Pinpoint the cell where the given text exists, returning its [X, Y] midpoint coordinate. 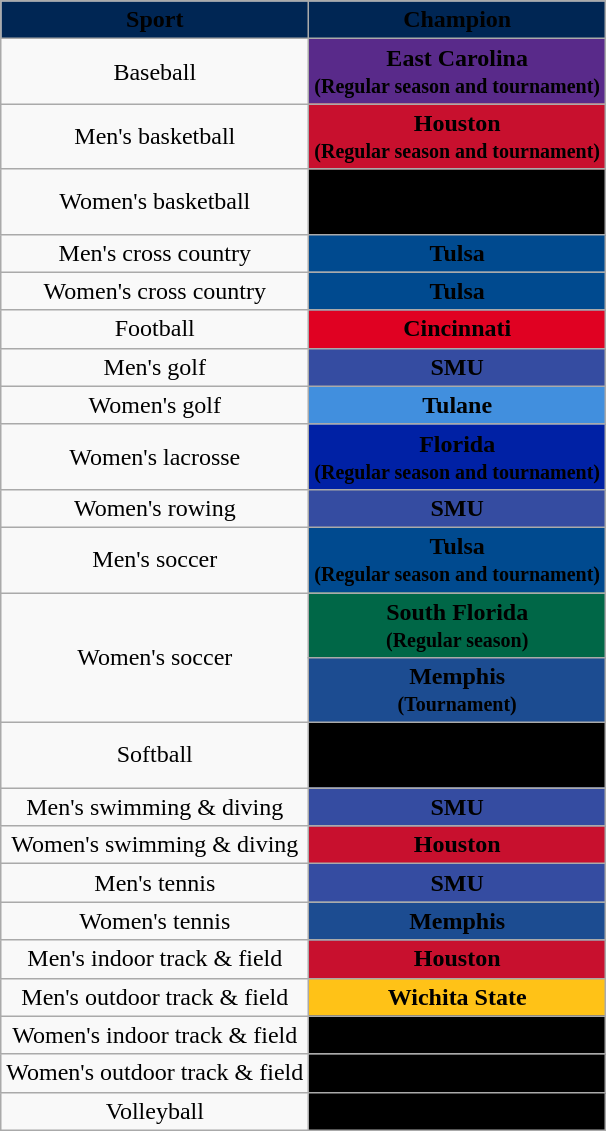
Baseball [155, 72]
Men's indoor track & field [155, 959]
Women's cross country [155, 291]
Men's outdoor track & field [155, 997]
Tulsa(Regular season and tournament) [458, 560]
Memphis [458, 921]
Softball [155, 756]
Men's soccer [155, 560]
Men's basketball [155, 136]
Sport [155, 20]
Memphis(Tournament) [458, 690]
Men's cross country [155, 253]
East Carolina(Regular season and tournament) [458, 72]
Women's outdoor track & field [155, 1073]
Cincinnati [458, 329]
Women's tennis [155, 921]
Champion [458, 20]
Volleyball [155, 1111]
Women's golf [155, 405]
Women's basketball [155, 202]
Women's rowing [155, 508]
Football [155, 329]
Women's soccer [155, 657]
Houston(Regular season and tournament) [458, 136]
Men's swimming & diving [155, 807]
Men's golf [155, 367]
South Florida(Regular season) [458, 624]
Men's tennis [155, 883]
Tulane [458, 405]
Women's indoor track & field [155, 1035]
Women's swimming & diving [155, 845]
Wichita State [458, 997]
Florida(Regular season and tournament) [458, 456]
Women's lacrosse [155, 456]
